Scan for the cell matching the given text and deliver its [X, Y] coordinate at center. 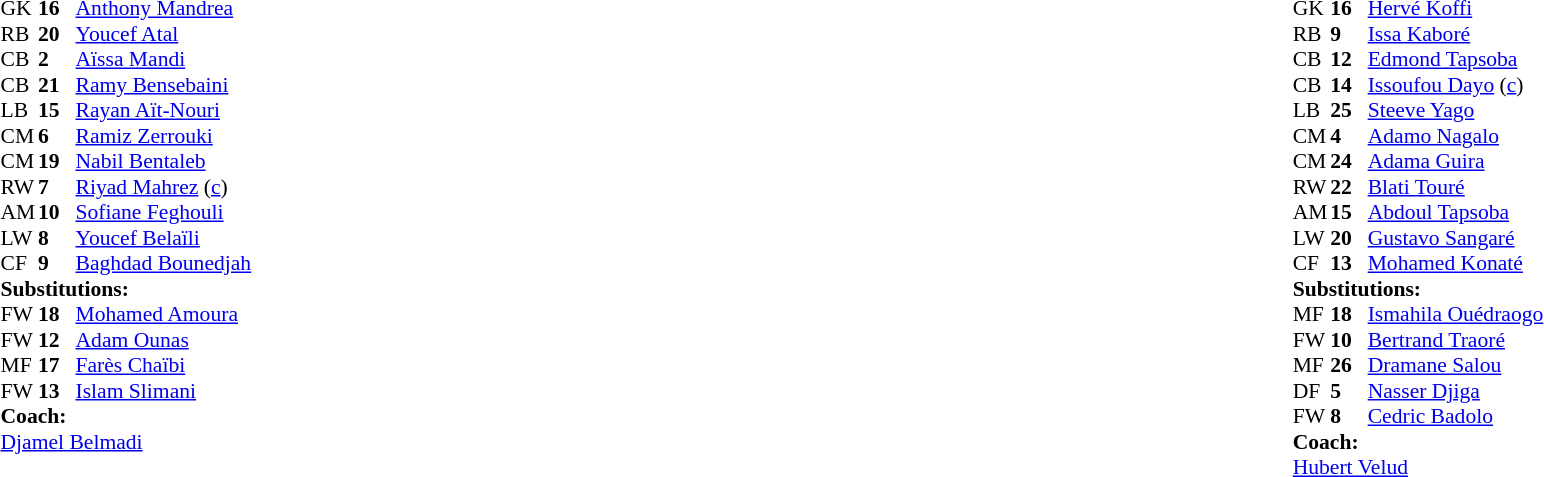
17 [57, 365]
Issa Kaboré [1456, 34]
Mohamed Amoura [164, 315]
Rayan Aït-Nouri [164, 111]
5 [1349, 391]
Adam Ounas [164, 340]
Djamel Belmadi [126, 442]
Riyad Mahrez (c) [164, 187]
4 [1349, 136]
Farès Chaïbi [164, 365]
2 [57, 59]
21 [57, 85]
22 [1349, 187]
Adamo Nagalo [1456, 136]
Edmond Tapsoba [1456, 59]
6 [57, 136]
Nabil Bentaleb [164, 161]
Abdoul Tapsoba [1456, 213]
Mohamed Konaté [1456, 263]
Adama Guira [1456, 161]
Ramy Bensebaini [164, 85]
26 [1349, 365]
Bertrand Traoré [1456, 340]
DF [1312, 391]
14 [1349, 85]
Cedric Badolo [1456, 417]
Aïssa Mandi [164, 59]
7 [57, 187]
19 [57, 161]
Sofiane Feghouli [164, 213]
Youcef Atal [164, 34]
Baghdad Bounedjah [164, 263]
Ismahila Ouédraogo [1456, 315]
Issoufou Dayo (c) [1456, 85]
Steeve Yago [1456, 111]
Gustavo Sangaré [1456, 238]
Nasser Djiga [1456, 391]
Blati Touré [1456, 187]
24 [1349, 161]
25 [1349, 111]
Islam Slimani [164, 391]
Youcef Belaïli [164, 238]
Dramane Salou [1456, 365]
Ramiz Zerrouki [164, 136]
